Extract the (X, Y) coordinate from the center of the cell holding the provided text.  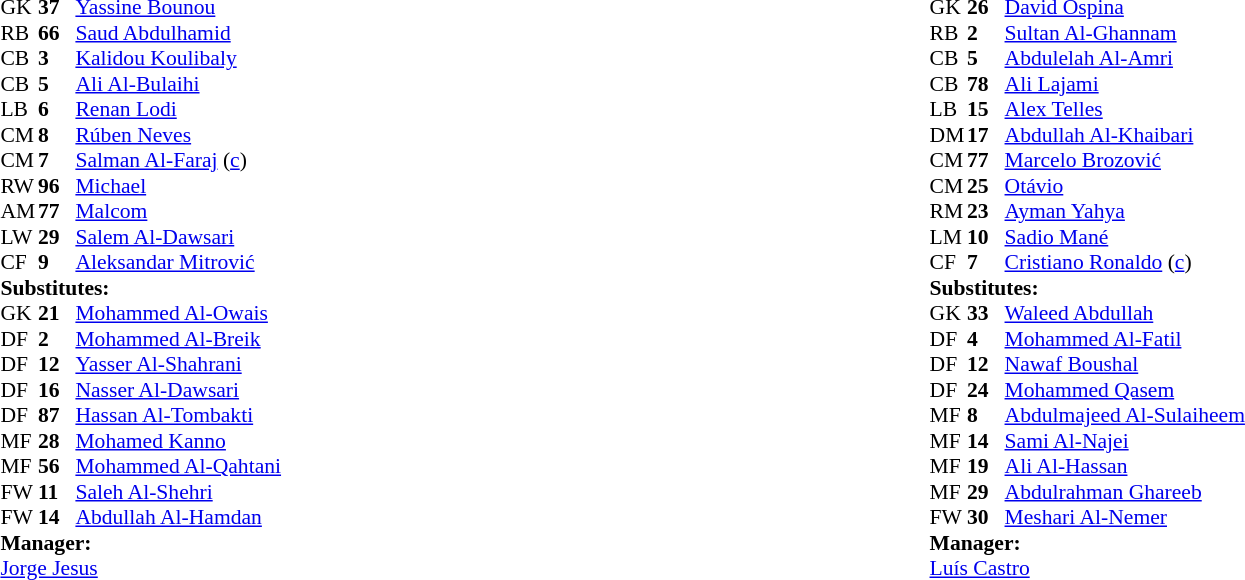
87 (57, 415)
Ali Al-Bulaihi (178, 84)
Ali Lajami (1125, 84)
17 (986, 135)
RW (19, 186)
19 (986, 467)
Nasser Al-Dawsari (178, 390)
Michael (178, 186)
66 (57, 33)
Mohammed Al-Qahtani (178, 467)
21 (57, 313)
Waleed Abdullah (1125, 313)
Mohammed Al-Owais (178, 313)
23 (986, 211)
96 (57, 186)
15 (986, 109)
Alex Telles (1125, 109)
Sami Al-Najei (1125, 441)
4 (986, 339)
Ali Al-Hassan (1125, 467)
Meshari Al-Nemer (1125, 517)
10 (986, 237)
Hassan Al-Tombakti (178, 415)
3 (57, 59)
78 (986, 84)
Abdulrahman Ghareeb (1125, 492)
Abdulmajeed Al-Sulaiheem (1125, 415)
Marcelo Brozović (1125, 161)
LM (949, 237)
56 (57, 467)
Mohammed Al-Breik (178, 339)
Abdullah Al-Khaibari (1125, 135)
Mohammed Al-Fatil (1125, 339)
Saleh Al-Shehri (178, 492)
Malcom (178, 211)
AM (19, 211)
Yasser Al-Shahrani (178, 365)
Mohammed Qasem (1125, 390)
6 (57, 109)
Otávio (1125, 186)
Ayman Yahya (1125, 211)
11 (57, 492)
Salem Al-Dawsari (178, 237)
28 (57, 441)
RM (949, 211)
30 (986, 517)
9 (57, 263)
Sultan Al-Ghannam (1125, 33)
Abdullah Al-Hamdan (178, 517)
24 (986, 390)
Sadio Mané (1125, 237)
Mohamed Kanno (178, 441)
33 (986, 313)
16 (57, 390)
Salman Al-Faraj (c) (178, 161)
Aleksandar Mitrović (178, 263)
Renan Lodi (178, 109)
Saud Abdulhamid (178, 33)
Cristiano Ronaldo (c) (1125, 263)
Rúben Neves (178, 135)
Kalidou Koulibaly (178, 59)
DM (949, 135)
Nawaf Boushal (1125, 365)
Abdulelah Al-Amri (1125, 59)
25 (986, 186)
LW (19, 237)
